Scan for the cell matching the given text and deliver its [x, y] coordinate at center. 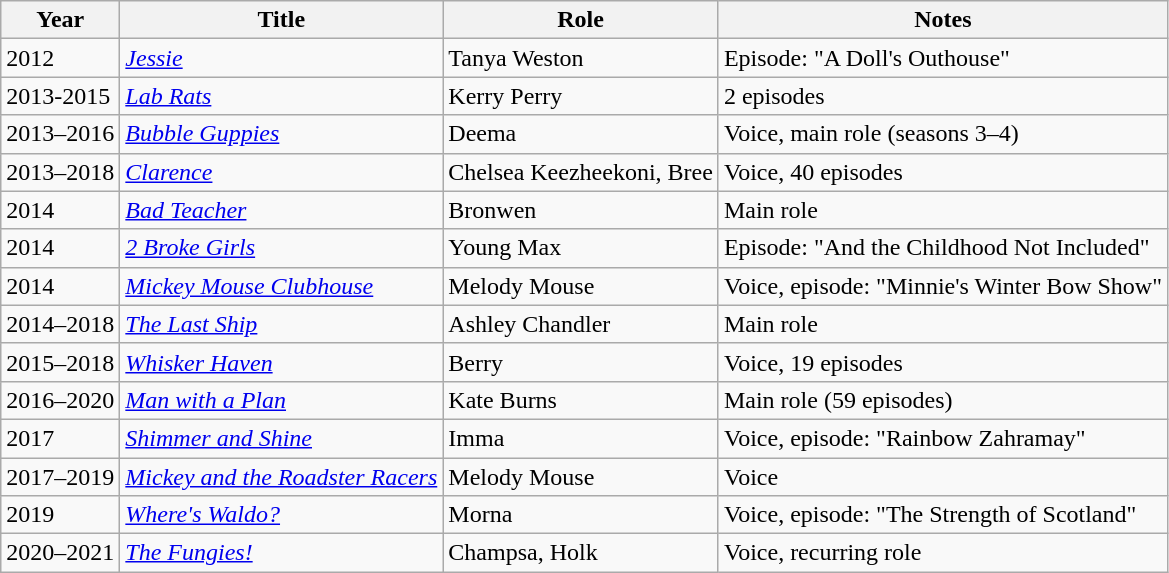
2013-2015 [60, 96]
Role [581, 20]
Voice [942, 477]
Voice, 19 episodes [942, 362]
2013–2016 [60, 134]
Episode: "A Doll's Outhouse" [942, 58]
Voice, 40 episodes [942, 172]
Whisker Haven [282, 362]
Lab Rats [282, 96]
2015–2018 [60, 362]
2 episodes [942, 96]
2019 [60, 515]
Chelsea Keezheekoni, Bree [581, 172]
Kate Burns [581, 400]
Voice, episode: "The Strength of Scotland" [942, 515]
2 Broke Girls [282, 248]
Jessie [282, 58]
2017–2019 [60, 477]
Imma [581, 438]
Tanya Weston [581, 58]
Where's Waldo? [282, 515]
Mickey Mouse Clubhouse [282, 286]
Mickey and the Roadster Racers [282, 477]
Bronwen [581, 210]
2020–2021 [60, 553]
Bad Teacher [282, 210]
2014–2018 [60, 324]
Title [282, 20]
2017 [60, 438]
Voice, episode: "Minnie's Winter Bow Show" [942, 286]
Young Max [581, 248]
Notes [942, 20]
Bubble Guppies [282, 134]
Voice, recurring role [942, 553]
Main role (59 episodes) [942, 400]
The Last Ship [282, 324]
2012 [60, 58]
Ashley Chandler [581, 324]
Clarence [282, 172]
Kerry Perry [581, 96]
Man with a Plan [282, 400]
Voice, episode: "Rainbow Zahramay" [942, 438]
2013–2018 [60, 172]
Year [60, 20]
Shimmer and Shine [282, 438]
Berry [581, 362]
Voice, main role (seasons 3–4) [942, 134]
Morna [581, 515]
Episode: "And the Childhood Not Included" [942, 248]
Champsa, Holk [581, 553]
Deema [581, 134]
The Fungies! [282, 553]
2016–2020 [60, 400]
